Search for the cell housing the specified text and yield its (x, y) center coordinate. 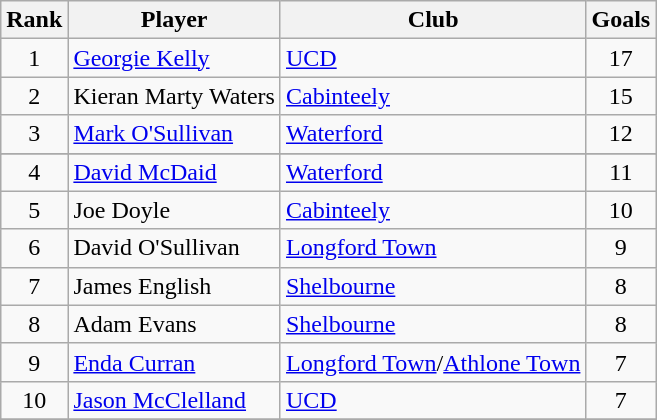
4 (34, 172)
17 (621, 58)
Adam Evans (174, 324)
5 (34, 210)
Georgie Kelly (174, 58)
Rank (34, 20)
James English (174, 286)
2 (34, 96)
6 (34, 248)
11 (621, 172)
Longford Town (432, 248)
Player (174, 20)
3 (34, 134)
Goals (621, 20)
12 (621, 134)
Mark O'Sullivan (174, 134)
Jason McClelland (174, 400)
David O'Sullivan (174, 248)
Longford Town/Athlone Town (432, 362)
David McDaid (174, 172)
15 (621, 96)
Enda Curran (174, 362)
Club (432, 20)
1 (34, 58)
Joe Doyle (174, 210)
Kieran Marty Waters (174, 96)
